Search for the cell housing the specified text and yield its (x, y) center coordinate. 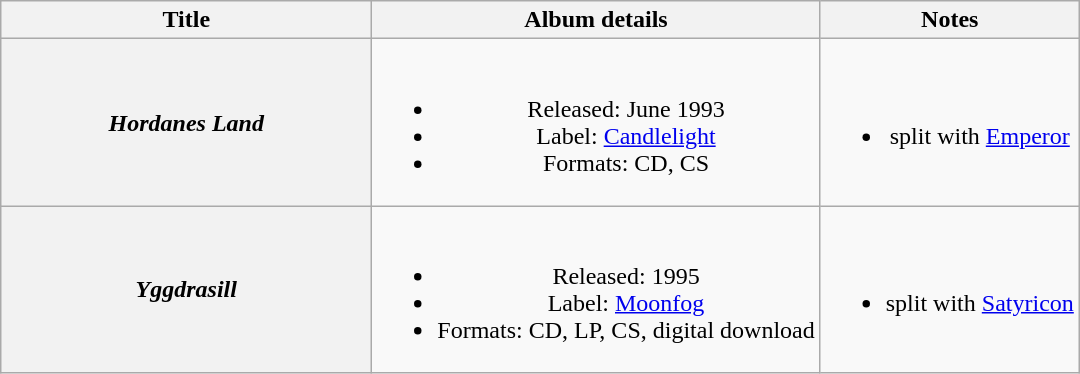
Yggdrasill (186, 290)
Released: June 1993Label: CandlelightFormats: CD, CS (596, 122)
split with Emperor (950, 122)
Title (186, 20)
Album details (596, 20)
Hordanes Land (186, 122)
Released: 1995Label: MoonfogFormats: CD, LP, CS, digital download (596, 290)
Notes (950, 20)
split with Satyricon (950, 290)
